Identify which cell holds the provided text, then report its [X, Y] central coordinate. 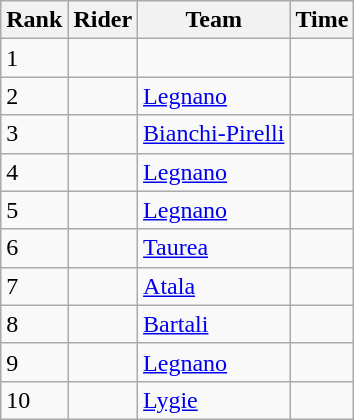
Taurea [214, 248]
Atala [214, 286]
Bartali [214, 324]
2 [34, 96]
7 [34, 286]
Team [214, 20]
8 [34, 324]
5 [34, 210]
4 [34, 172]
Bianchi-Pirelli [214, 134]
1 [34, 58]
3 [34, 134]
Lygie [214, 400]
6 [34, 248]
Time [322, 20]
Rider [103, 20]
Rank [34, 20]
9 [34, 362]
10 [34, 400]
